Locate the cell with the specified text and output its (x, y) center coordinate. 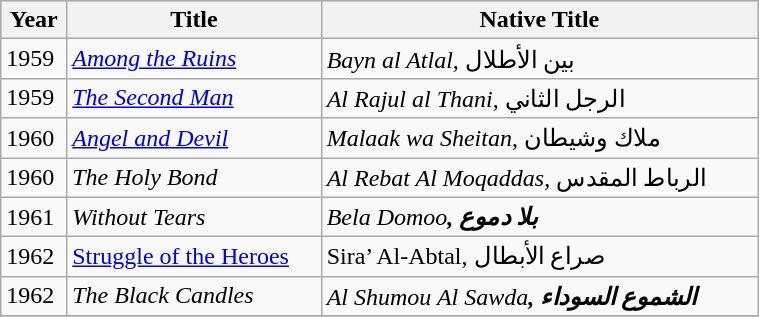
Al Shumou Al Sawda, الشموع السوداء (540, 296)
1961 (34, 217)
Bela Domoo, بلا دموع (540, 217)
The Holy Bond (194, 178)
Sira’ Al-Abtal, صراع الأبطال (540, 257)
Al Rajul al Thani, الرجل الثاني (540, 98)
The Black Candles (194, 296)
Native Title (540, 20)
Bayn al Atlal, بين الأطلال (540, 59)
Struggle of the Heroes (194, 257)
Title (194, 20)
The Second Man (194, 98)
Al Rebat Al Moqaddas, الرباط المقدس (540, 178)
Without Tears (194, 217)
Year (34, 20)
Angel and Devil (194, 138)
Malaak wa Sheitan, ملاك وشيطان (540, 138)
Among the Ruins (194, 59)
